Return (X, Y) of the center of cell containing provided text 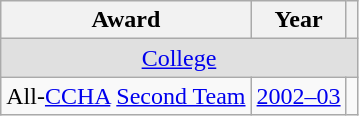
2002–03 (298, 96)
Award (126, 20)
College (179, 58)
Year (298, 20)
All-CCHA Second Team (126, 96)
